Pinpoint the cell where the given text exists, returning its (X, Y) midpoint coordinate. 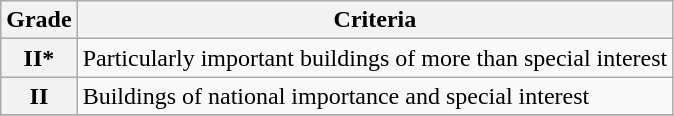
Criteria (375, 20)
Grade (39, 20)
II (39, 96)
Particularly important buildings of more than special interest (375, 58)
II* (39, 58)
Buildings of national importance and special interest (375, 96)
